Detect which cell encompasses the target text, then output its [X, Y] center coordinate. 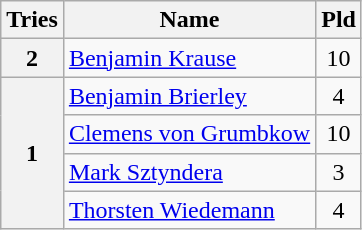
3 [339, 172]
Clemens von Grumbkow [189, 134]
Pld [339, 20]
Benjamin Brierley [189, 96]
Mark Sztyndera [189, 172]
Benjamin Krause [189, 58]
1 [32, 153]
2 [32, 58]
Tries [32, 20]
Name [189, 20]
Thorsten Wiedemann [189, 210]
